Search for the cell housing the specified text and yield its (X, Y) center coordinate. 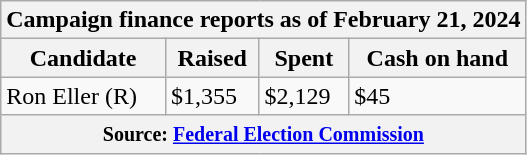
$2,129 (304, 96)
$45 (438, 96)
Source: Federal Election Commission (264, 134)
Raised (213, 58)
Candidate (84, 58)
Cash on hand (438, 58)
Ron Eller (R) (84, 96)
$1,355 (213, 96)
Spent (304, 58)
Campaign finance reports as of February 21, 2024 (264, 20)
